From the cell containing the given text, extract its center point as [X, Y] coordinate. 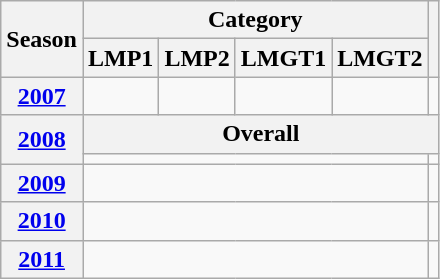
LMGT1 [283, 58]
Season [42, 39]
LMP1 [120, 58]
2011 [42, 259]
Category [255, 20]
LMGT2 [380, 58]
Overall [260, 134]
2007 [42, 96]
2010 [42, 221]
LMP2 [197, 58]
2008 [42, 140]
2009 [42, 183]
